Scan for the cell matching the given text and deliver its (X, Y) coordinate at center. 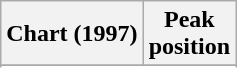
Chart (1997) (72, 34)
Peakposition (189, 34)
